Pinpoint the cell where the given text exists, returning its [x, y] midpoint coordinate. 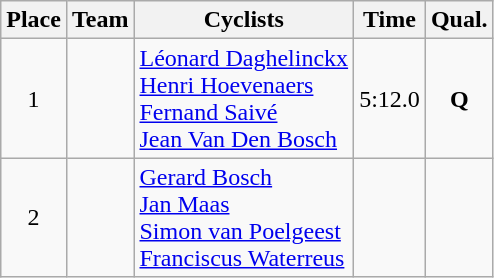
Q [459, 98]
2 [34, 218]
Gerard Bosch Jan Maas Simon van Poelgeest Franciscus Waterreus [244, 218]
1 [34, 98]
Place [34, 20]
Time [390, 20]
5:12.0 [390, 98]
Team [100, 20]
Léonard Daghelinckx Henri Hoevenaers Fernand Saivé Jean Van Den Bosch [244, 98]
Cyclists [244, 20]
Qual. [459, 20]
